For the text-containing cell, return its midpoint in (X, Y) coordinate format. 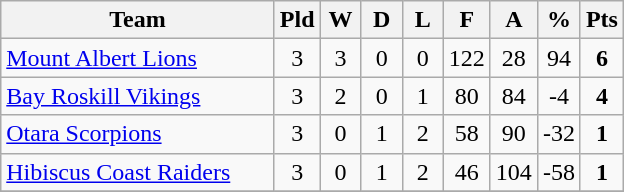
% (558, 20)
L (422, 20)
90 (514, 134)
Mount Albert Lions (138, 58)
84 (514, 96)
46 (466, 172)
104 (514, 172)
F (466, 20)
58 (466, 134)
-58 (558, 172)
Otara Scorpions (138, 134)
Team (138, 20)
94 (558, 58)
-32 (558, 134)
80 (466, 96)
4 (602, 96)
28 (514, 58)
D (382, 20)
Pts (602, 20)
Bay Roskill Vikings (138, 96)
W (340, 20)
-4 (558, 96)
Hibiscus Coast Raiders (138, 172)
Pld (297, 20)
6 (602, 58)
A (514, 20)
122 (466, 58)
